Scan for the cell matching the given text and deliver its (x, y) coordinate at center. 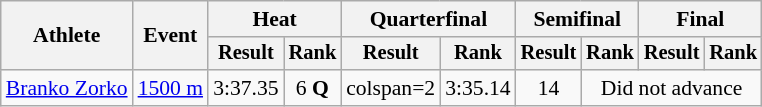
1500 m (170, 88)
3:37.35 (246, 88)
Semifinal (578, 19)
Quarterfinal (428, 19)
3:35.14 (478, 88)
6 Q (313, 88)
Did not advance (672, 88)
Branko Zorko (67, 88)
Heat (274, 19)
14 (549, 88)
colspan=2 (390, 88)
Final (700, 19)
Athlete (67, 36)
Event (170, 36)
